Detect which cell encompasses the target text, then output its [X, Y] center coordinate. 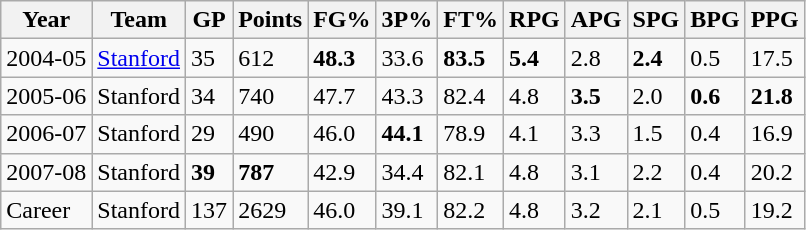
3.3 [596, 134]
740 [270, 96]
3P% [407, 20]
17.5 [774, 58]
82.1 [471, 172]
SPG [656, 20]
78.9 [471, 134]
137 [210, 210]
34.4 [407, 172]
Year [46, 20]
21.8 [774, 96]
33.6 [407, 58]
787 [270, 172]
2005-06 [46, 96]
5.4 [535, 58]
Points [270, 20]
2.1 [656, 210]
2007-08 [46, 172]
Team [139, 20]
48.3 [342, 58]
43.3 [407, 96]
16.9 [774, 134]
1.5 [656, 134]
20.2 [774, 172]
FG% [342, 20]
3.2 [596, 210]
44.1 [407, 134]
4.1 [535, 134]
0.6 [715, 96]
39 [210, 172]
FT% [471, 20]
Career [46, 210]
490 [270, 134]
82.4 [471, 96]
APG [596, 20]
2629 [270, 210]
BPG [715, 20]
19.2 [774, 210]
2.0 [656, 96]
2.4 [656, 58]
RPG [535, 20]
39.1 [407, 210]
2.2 [656, 172]
612 [270, 58]
2.8 [596, 58]
47.7 [342, 96]
35 [210, 58]
34 [210, 96]
3.5 [596, 96]
2004-05 [46, 58]
GP [210, 20]
29 [210, 134]
3.1 [596, 172]
PPG [774, 20]
42.9 [342, 172]
83.5 [471, 58]
82.2 [471, 210]
2006-07 [46, 134]
